Return (x, y) of the center of cell containing provided text 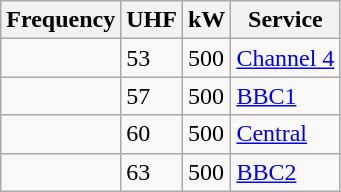
Frequency (61, 20)
BBC2 (286, 172)
53 (152, 58)
60 (152, 134)
Central (286, 134)
kW (206, 20)
BBC1 (286, 96)
57 (152, 96)
Service (286, 20)
Channel 4 (286, 58)
63 (152, 172)
UHF (152, 20)
